Return [x, y] of the center of cell containing provided text 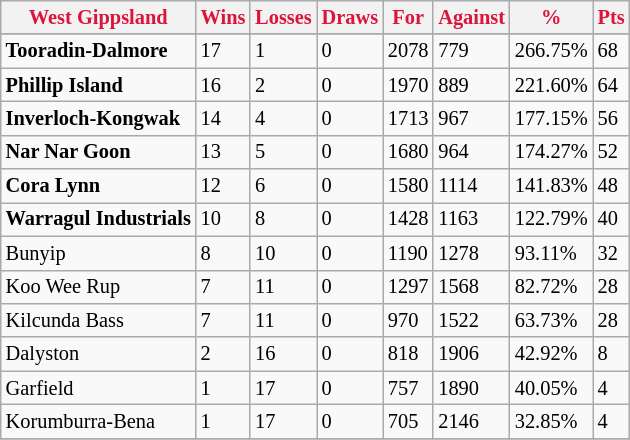
82.72% [552, 287]
48 [612, 186]
14 [224, 118]
266.75% [552, 51]
1522 [472, 320]
For [408, 17]
West Gippsland [98, 17]
889 [472, 85]
818 [408, 354]
1713 [408, 118]
757 [408, 388]
174.27% [552, 152]
967 [472, 118]
1114 [472, 186]
Kilcunda Bass [98, 320]
63.73% [552, 320]
221.60% [552, 85]
779 [472, 51]
705 [408, 421]
40 [612, 219]
13 [224, 152]
1970 [408, 85]
Bunyip [98, 253]
Korumburra-Bena [98, 421]
Inverloch-Kongwak [98, 118]
1580 [408, 186]
32.85% [552, 421]
1190 [408, 253]
Cora Lynn [98, 186]
1297 [408, 287]
6 [283, 186]
Dalyston [98, 354]
Garfield [98, 388]
141.83% [552, 186]
2146 [472, 421]
Koo Wee Rup [98, 287]
Warragul Industrials [98, 219]
68 [612, 51]
2078 [408, 51]
% [552, 17]
1278 [472, 253]
Phillip Island [98, 85]
93.11% [552, 253]
Tooradin-Dalmore [98, 51]
42.92% [552, 354]
40.05% [552, 388]
1163 [472, 219]
Against [472, 17]
64 [612, 85]
Wins [224, 17]
1568 [472, 287]
Pts [612, 17]
32 [612, 253]
5 [283, 152]
964 [472, 152]
122.79% [552, 219]
Losses [283, 17]
1680 [408, 152]
12 [224, 186]
970 [408, 320]
1890 [472, 388]
52 [612, 152]
177.15% [552, 118]
1906 [472, 354]
Draws [350, 17]
Nar Nar Goon [98, 152]
1428 [408, 219]
56 [612, 118]
